Detect which cell encompasses the target text, then output its [x, y] center coordinate. 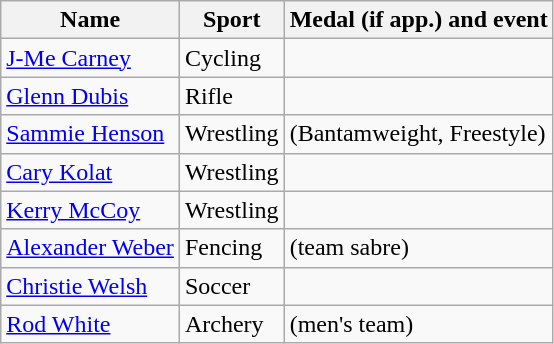
Fencing [232, 248]
Kerry McCoy [90, 210]
(team sabre) [418, 248]
Sport [232, 20]
Cary Kolat [90, 172]
Alexander Weber [90, 248]
Medal (if app.) and event [418, 20]
Christie Welsh [90, 286]
Soccer [232, 286]
Rod White [90, 324]
Archery [232, 324]
Rifle [232, 96]
J-Me Carney [90, 58]
Sammie Henson [90, 134]
Cycling [232, 58]
(Bantamweight, Freestyle) [418, 134]
(men's team) [418, 324]
Name [90, 20]
Glenn Dubis [90, 96]
